Capture the cell that displays the provided text and extract its (x, y) central coordinate. 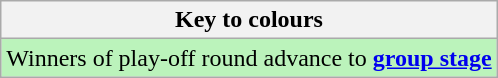
Winners of play-off round advance to group stage (249, 58)
Key to colours (249, 20)
